Determine the (x, y) coordinate at the center of the cell enclosing the given text.  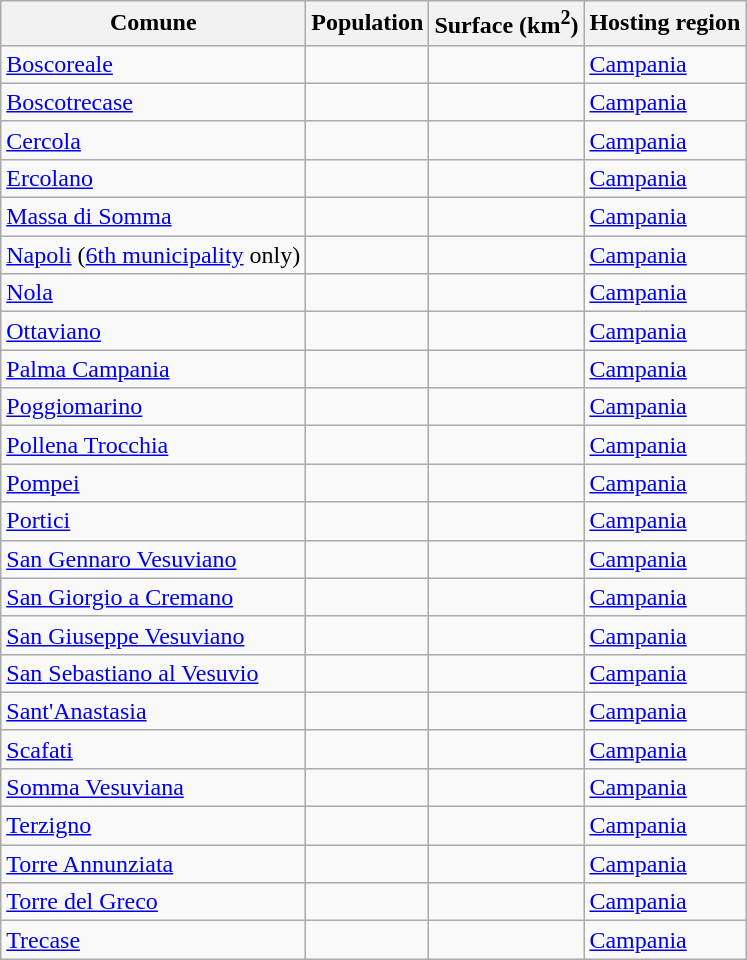
Terzigno (154, 826)
San Giorgio a Cremano (154, 597)
Ercolano (154, 178)
Boscotrecase (154, 102)
Somma Vesuviana (154, 787)
San Giuseppe Vesuviano (154, 635)
Palma Campania (154, 369)
San Gennaro Vesuviano (154, 559)
Ottaviano (154, 331)
Sant'Anastasia (154, 711)
Portici (154, 521)
Poggiomarino (154, 407)
Pompei (154, 483)
Boscoreale (154, 64)
Trecase (154, 940)
Nola (154, 293)
Hosting region (665, 24)
Massa di Somma (154, 217)
Pollena Trocchia (154, 445)
Population (368, 24)
Cercola (154, 140)
San Sebastiano al Vesuvio (154, 673)
Comune (154, 24)
Scafati (154, 749)
Napoli (6th municipality only) (154, 255)
Surface (km2) (506, 24)
Torre Annunziata (154, 864)
Torre del Greco (154, 902)
